Scan for the cell matching the given text and deliver its [X, Y] coordinate at center. 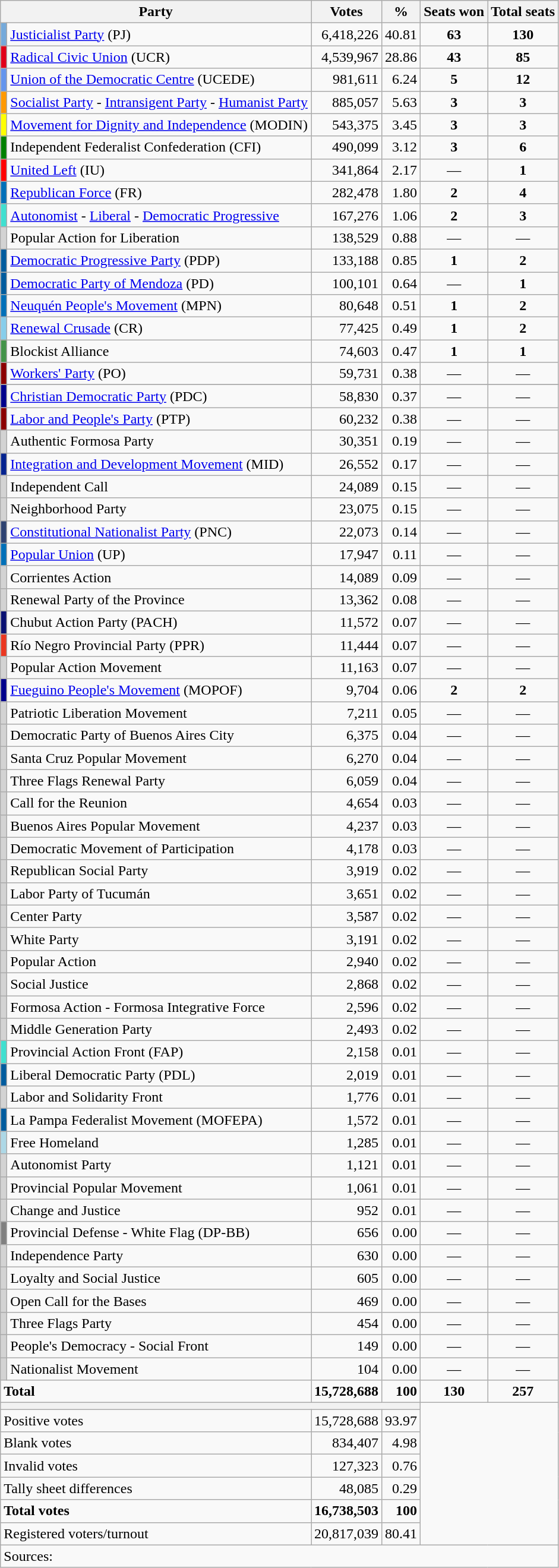
Workers' Party (PO) [159, 374]
454 [347, 1323]
885,057 [347, 102]
58,830 [347, 396]
981,611 [347, 80]
1,776 [347, 1097]
138,529 [347, 238]
Total [156, 1392]
% [402, 12]
4.98 [402, 1443]
93.97 [402, 1421]
Provincial Defense - White Flag (DP-BB) [159, 1233]
13,362 [347, 600]
Río Negro Provincial Party (PPR) [159, 645]
Republican Force (FR) [159, 193]
6,418,226 [347, 34]
43 [454, 57]
Justicialist Party (PJ) [159, 34]
Buenos Aires Popular Movement [159, 826]
40.81 [402, 34]
85 [523, 57]
6,059 [347, 781]
Three Flags Party [159, 1323]
100,101 [347, 283]
630 [347, 1255]
834,407 [347, 1443]
Authentic Formosa Party [159, 441]
Democratic Movement of Participation [159, 848]
Integration and Development Movement (MID) [159, 464]
469 [347, 1301]
Tally sheet differences [156, 1488]
341,864 [347, 170]
Formosa Action - Formosa Integrative Force [159, 1007]
Loyalty and Social Justice [159, 1278]
167,276 [347, 215]
1,285 [347, 1143]
Democratic Party of Mendoza (PD) [159, 283]
Independent Federalist Confederation (CFI) [159, 147]
12 [523, 80]
Popular Action for Liberation [159, 238]
Registered voters/turnout [156, 1534]
Total votes [156, 1511]
6.24 [402, 80]
Fueguino People's Movement (MOPOF) [159, 690]
Popular Union (UP) [159, 554]
9,704 [347, 690]
2,868 [347, 984]
Popular Action Movement [159, 668]
11,163 [347, 668]
3,587 [347, 916]
4,178 [347, 848]
17,947 [347, 554]
0.17 [402, 464]
7,211 [347, 713]
59,731 [347, 374]
Radical Civic Union (UCR) [159, 57]
0.64 [402, 283]
Votes [347, 12]
Blank votes [156, 1443]
4,237 [347, 826]
Neighborhood Party [159, 509]
United Left (IU) [159, 170]
Constitutional Nationalist Party (PNC) [159, 532]
Party [156, 12]
0.05 [402, 713]
3,919 [347, 871]
605 [347, 1278]
14,089 [347, 577]
543,375 [347, 125]
149 [347, 1346]
3.12 [402, 147]
490,099 [347, 147]
Provincial Action Front (FAP) [159, 1052]
20,817,039 [347, 1534]
11,444 [347, 645]
0.29 [402, 1488]
23,075 [347, 509]
Patriotic Liberation Movement [159, 713]
Three Flags Renewal Party [159, 781]
Christian Democratic Party (PDC) [159, 396]
257 [523, 1392]
1.06 [402, 215]
104 [347, 1368]
0.49 [402, 329]
Social Justice [159, 984]
Autonomist Party [159, 1165]
Chubut Action Party (PACH) [159, 622]
2,596 [347, 1007]
Movement for Dignity and Independence (MODIN) [159, 125]
6,270 [347, 758]
0.76 [402, 1466]
6,375 [347, 736]
Socialist Party - Intransigent Party - Humanist Party [159, 102]
Open Call for the Bases [159, 1301]
0.47 [402, 351]
16,738,503 [347, 1511]
Seats won [454, 12]
2,940 [347, 961]
1,121 [347, 1165]
0.11 [402, 554]
Blockist Alliance [159, 351]
Autonomist - Liberal - Democratic Progressive [159, 215]
28.86 [402, 57]
Positive votes [156, 1421]
Labor and Solidarity Front [159, 1097]
30,351 [347, 441]
Democratic Party of Buenos Aires City [159, 736]
80.41 [402, 1534]
0.08 [402, 600]
Middle Generation Party [159, 1030]
Free Homeland [159, 1143]
Provincial Popular Movement [159, 1188]
1,061 [347, 1188]
282,478 [347, 193]
Santa Cruz Popular Movement [159, 758]
Center Party [159, 916]
656 [347, 1233]
2,019 [347, 1075]
133,188 [347, 260]
2,493 [347, 1030]
127,323 [347, 1466]
Renewal Crusade (CR) [159, 329]
Labor and People's Party (PTP) [159, 419]
Democratic Progressive Party (PDP) [159, 260]
Change and Justice [159, 1210]
4,654 [347, 803]
Labor Party of Tucumán [159, 894]
Popular Action [159, 961]
5.63 [402, 102]
Call for the Reunion [159, 803]
63 [454, 34]
26,552 [347, 464]
5 [454, 80]
Invalid votes [156, 1466]
People's Democracy - Social Front [159, 1346]
Independent Call [159, 487]
La Pampa Federalist Movement (MOFEPA) [159, 1120]
22,073 [347, 532]
Republican Social Party [159, 871]
Renewal Party of the Province [159, 600]
0.37 [402, 396]
Independence Party [159, 1255]
Neuquén People's Movement (MPN) [159, 306]
48,085 [347, 1488]
74,603 [347, 351]
6 [523, 147]
0.06 [402, 690]
952 [347, 1210]
80,648 [347, 306]
Total seats [523, 12]
0.14 [402, 532]
77,425 [347, 329]
1.80 [402, 193]
Nationalist Movement [159, 1368]
0.85 [402, 260]
White Party [159, 939]
4,539,967 [347, 57]
1,572 [347, 1120]
Liberal Democratic Party (PDL) [159, 1075]
11,572 [347, 622]
4 [523, 193]
Corrientes Action [159, 577]
3,191 [347, 939]
0.09 [402, 577]
3.45 [402, 125]
Sources: [279, 1556]
2,158 [347, 1052]
Union of the Democratic Centre (UCEDE) [159, 80]
2.17 [402, 170]
24,089 [347, 487]
0.51 [402, 306]
3,651 [347, 894]
0.19 [402, 441]
0.88 [402, 238]
60,232 [347, 419]
